Return [x, y] of the center of cell containing provided text 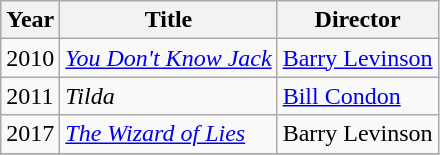
The Wizard of Lies [168, 134]
Title [168, 20]
Tilda [168, 96]
2011 [30, 96]
2017 [30, 134]
Bill Condon [358, 96]
Year [30, 20]
Director [358, 20]
2010 [30, 58]
You Don't Know Jack [168, 58]
